Locate the cell with the specified text and output its [X, Y] center coordinate. 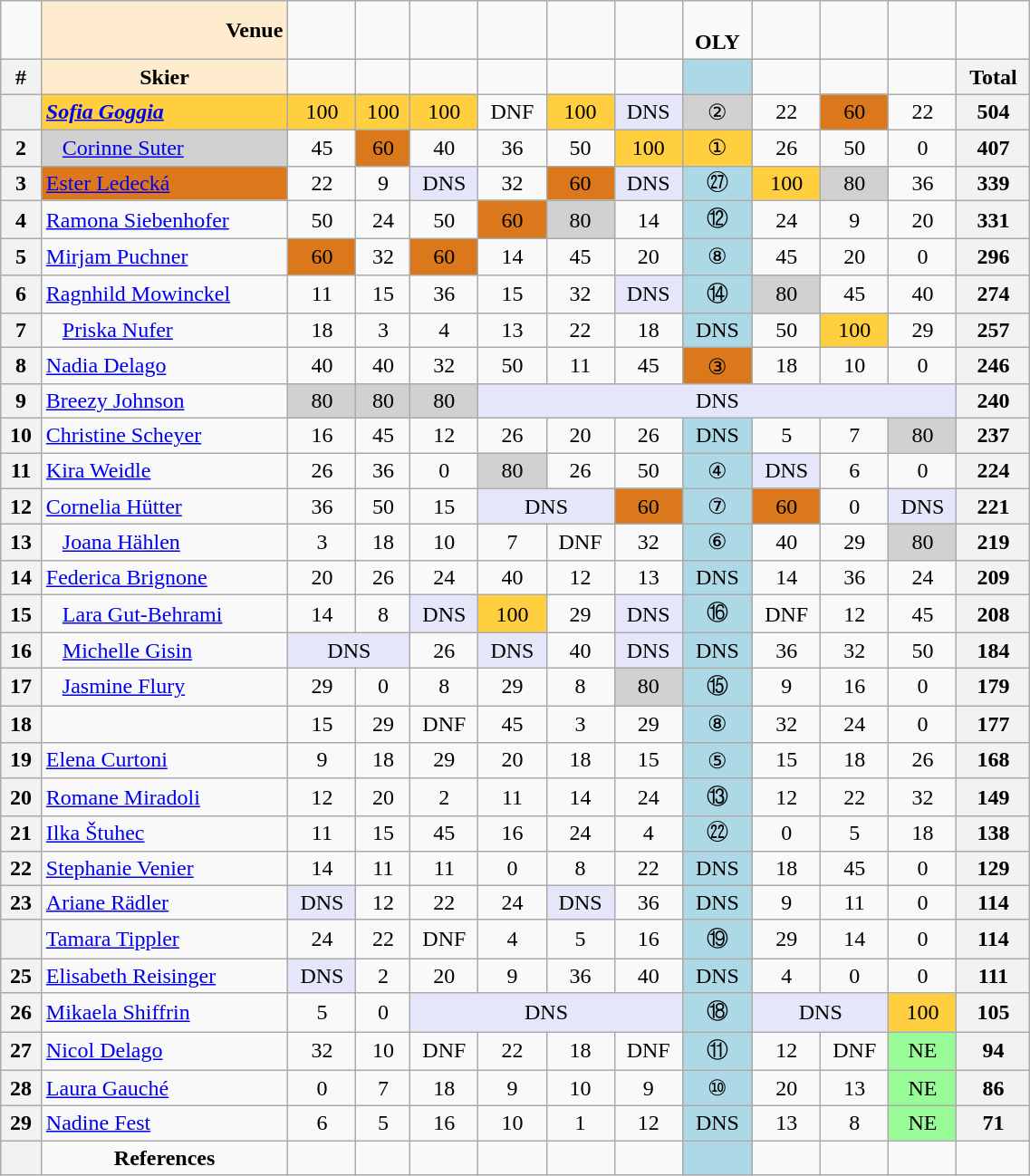
21 [22, 834]
504 [993, 112]
Nicol Delago [165, 1051]
179 [993, 687]
Corinne Suter [165, 148]
Kira Weidle [165, 471]
Elena Curtoni [165, 760]
⑩ [717, 1088]
⑮ [717, 687]
Ilka Štuhec [165, 834]
Stephanie Venier [165, 868]
③ [717, 366]
⑭ [717, 294]
Laura Gauché [165, 1088]
Michelle Gisin [165, 651]
Lara Gut-Behrami [165, 614]
28 [22, 1088]
⑯ [717, 614]
⑥ [717, 543]
⑬ [717, 797]
105 [993, 1013]
1 [580, 1123]
Ariane Rädler [165, 902]
27 [22, 1051]
274 [993, 294]
Cornelia Hütter [165, 506]
Nadine Fest [165, 1123]
17 [22, 687]
71 [993, 1123]
296 [993, 257]
177 [993, 724]
94 [993, 1051]
219 [993, 543]
Priska Nufer [165, 331]
# [22, 77]
23 [22, 902]
Sofia Goggia [165, 112]
⑫ [717, 219]
184 [993, 651]
OLY [717, 31]
240 [993, 400]
331 [993, 219]
Ragnhild Mowinckel [165, 294]
⑦ [717, 506]
339 [993, 183]
257 [993, 331]
Elisabeth Reisinger [165, 976]
Tamara Tippler [165, 939]
221 [993, 506]
19 [22, 760]
Ramona Siebenhofer [165, 219]
Christine Scheyer [165, 435]
Jasmine Flury [165, 687]
Joana Hählen [165, 543]
㉒ [717, 834]
237 [993, 435]
138 [993, 834]
⑤ [717, 760]
246 [993, 366]
224 [993, 471]
168 [993, 760]
111 [993, 976]
Total [993, 77]
⑱ [717, 1013]
Mikaela Shiffrin [165, 1013]
149 [993, 797]
129 [993, 868]
① [717, 148]
References [165, 1158]
Mirjam Puchner [165, 257]
Venue [165, 31]
⑲ [717, 939]
Ester Ledecká [165, 183]
25 [22, 976]
407 [993, 148]
㉗ [717, 183]
Nadia Delago [165, 366]
208 [993, 614]
Federica Brignone [165, 577]
④ [717, 471]
Romane Miradoli [165, 797]
Skier [165, 77]
209 [993, 577]
⑪ [717, 1051]
Breezy Johnson [165, 400]
② [717, 112]
86 [993, 1088]
